Provide the (x, y) coordinate of the cell's center where the given text is located.  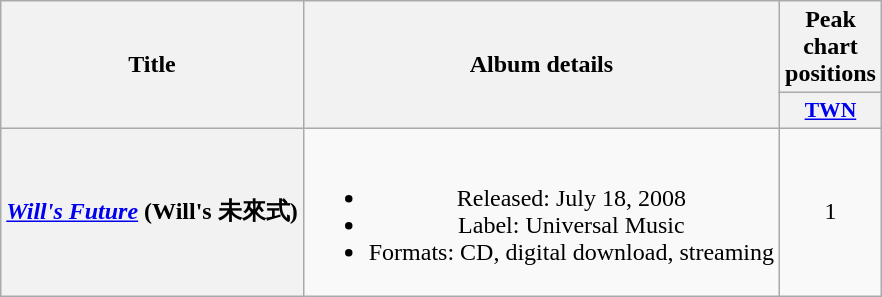
Title (152, 65)
TWN (831, 111)
Released: July 18, 2008Label: Universal MusicFormats: CD, digital download, streaming (541, 212)
Will's Future (Will's 未來式) (152, 212)
1 (831, 212)
Peak chart positions (831, 47)
Album details (541, 65)
